Search for the cell housing the specified text and yield its [x, y] center coordinate. 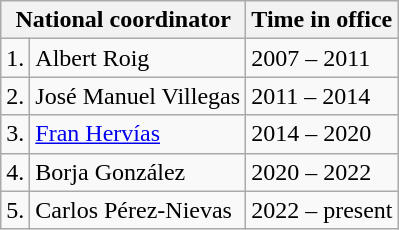
5. [16, 210]
Albert Roig [138, 58]
Carlos Pérez-Nievas [138, 210]
José Manuel Villegas [138, 96]
1. [16, 58]
2007 – 2011 [322, 58]
2020 – 2022 [322, 172]
2011 – 2014 [322, 96]
4. [16, 172]
2. [16, 96]
2014 – 2020 [322, 134]
Borja González [138, 172]
Time in office [322, 20]
2022 – present [322, 210]
Fran Hervías [138, 134]
National coordinator [124, 20]
3. [16, 134]
